Identify which cell holds the provided text, then report its (X, Y) central coordinate. 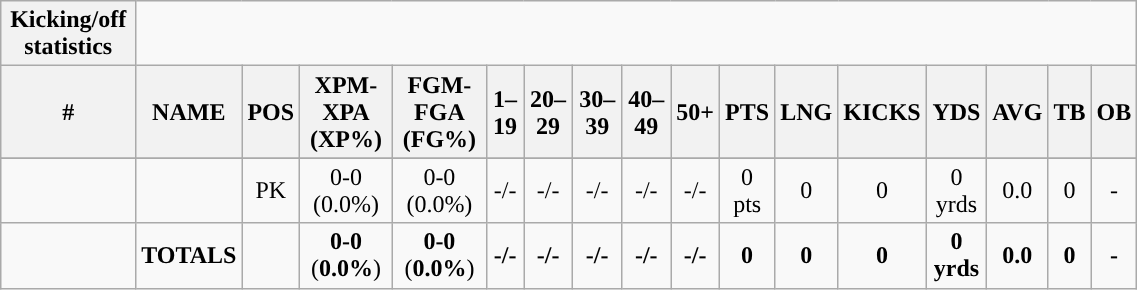
0 pts (748, 190)
OB (1114, 112)
KICKS (882, 112)
PK (271, 190)
Kicking/off statistics (68, 34)
TOTALS (189, 256)
50+ (696, 112)
TB (1070, 112)
20–29 (548, 112)
LNG (806, 112)
40–49 (646, 112)
XPM-XPA (XP%) (346, 112)
30–39 (598, 112)
# (68, 112)
PTS (748, 112)
1–19 (506, 112)
FGM-FGA (FG%) (439, 112)
AVG (1018, 112)
POS (271, 112)
NAME (189, 112)
YDS (956, 112)
